Provide the [X, Y] coordinate of the cell's center where the given text is located.  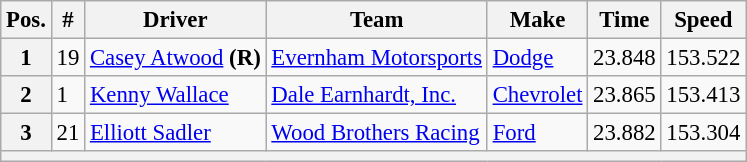
Time [624, 20]
Casey Atwood (R) [176, 58]
Dale Earnhardt, Inc. [376, 95]
19 [68, 58]
Team [376, 20]
Dodge [537, 58]
21 [68, 133]
Chevrolet [537, 95]
23.848 [624, 58]
Wood Brothers Racing [376, 133]
2 [26, 95]
153.413 [704, 95]
153.522 [704, 58]
Make [537, 20]
Elliott Sadler [176, 133]
3 [26, 133]
Speed [704, 20]
Driver [176, 20]
Pos. [26, 20]
23.865 [624, 95]
Ford [537, 133]
Kenny Wallace [176, 95]
# [68, 20]
Evernham Motorsports [376, 58]
23.882 [624, 133]
153.304 [704, 133]
